Determine the (x, y) coordinate at the center of the cell enclosing the given text.  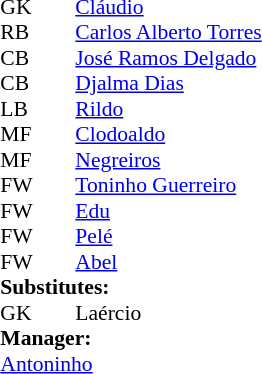
Abel (168, 262)
Toninho Guerreiro (168, 185)
Edu (168, 211)
Substitutes: (130, 287)
Negreiros (168, 160)
Carlos Alberto Torres (168, 33)
Pelé (168, 237)
LB (19, 109)
José Ramos Delgado (168, 58)
Manager: (130, 339)
Djalma Dias (168, 83)
Clodoaldo (168, 135)
GK (19, 313)
Laércio (168, 313)
Rildo (168, 109)
RB (19, 33)
